Capture the cell that displays the provided text and extract its (X, Y) central coordinate. 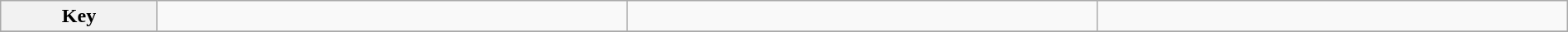
Key (79, 16)
